Determine the [x, y] coordinate at the center of the cell enclosing the given text.  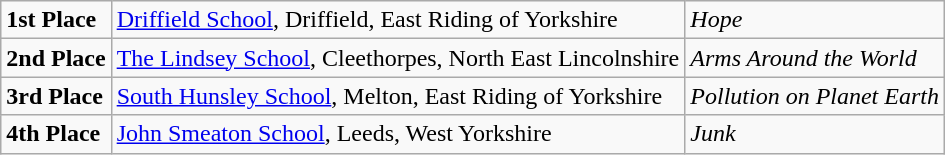
Junk [815, 134]
3rd Place [56, 96]
Driffield School, Driffield, East Riding of Yorkshire [398, 20]
4th Place [56, 134]
South Hunsley School, Melton, East Riding of Yorkshire [398, 96]
1st Place [56, 20]
The Lindsey School, Cleethorpes, North East Lincolnshire [398, 58]
2nd Place [56, 58]
Pollution on Planet Earth [815, 96]
Hope [815, 20]
John Smeaton School, Leeds, West Yorkshire [398, 134]
Arms Around the World [815, 58]
